Capture the cell that displays the provided text and extract its (X, Y) central coordinate. 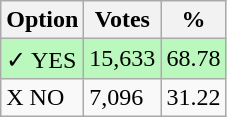
Votes (122, 20)
X NO (42, 97)
68.78 (194, 59)
% (194, 20)
7,096 (122, 97)
31.22 (194, 97)
15,633 (122, 59)
✓ YES (42, 59)
Option (42, 20)
